Provide the [X, Y] coordinate of the cell's center where the given text is located.  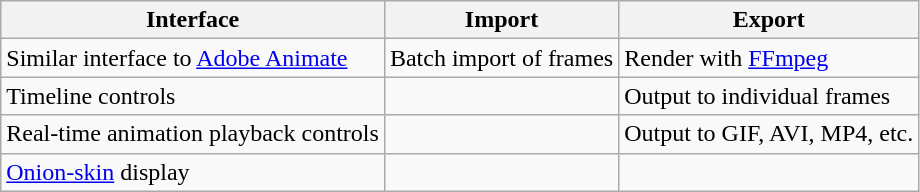
Similar interface to Adobe Animate [193, 58]
Onion-skin display [193, 172]
Output to GIF, AVI, MP4, etc. [769, 134]
Interface [193, 20]
Output to individual frames [769, 96]
Export [769, 20]
Real-time animation playback controls [193, 134]
Import [501, 20]
Timeline controls [193, 96]
Batch import of frames [501, 58]
Render with FFmpeg [769, 58]
